Capture the cell that displays the provided text and extract its [X, Y] central coordinate. 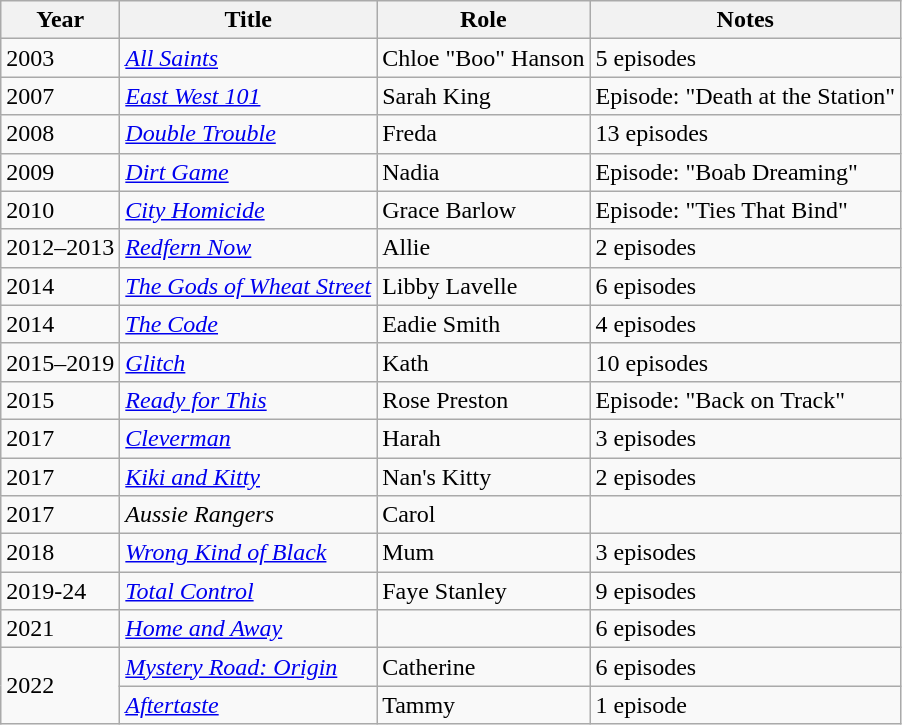
2010 [60, 210]
Role [484, 20]
Home and Away [248, 629]
Mystery Road: Origin [248, 667]
2022 [60, 686]
Episode: "Ties That Bind" [746, 210]
2018 [60, 553]
2007 [60, 96]
5 episodes [746, 58]
Grace Barlow [484, 210]
1 episode [746, 705]
Wrong Kind of Black [248, 553]
Libby Lavelle [484, 286]
2009 [60, 172]
Notes [746, 20]
Double Trouble [248, 134]
4 episodes [746, 324]
13 episodes [746, 134]
2003 [60, 58]
Title [248, 20]
Episode: "Boab Dreaming" [746, 172]
Nan's Kitty [484, 477]
Sarah King [484, 96]
Catherine [484, 667]
Aussie Rangers [248, 515]
2015 [60, 400]
Dirt Game [248, 172]
The Code [248, 324]
Chloe "Boo" Hanson [484, 58]
Faye Stanley [484, 591]
Cleverman [248, 438]
Redfern Now [248, 248]
9 episodes [746, 591]
Carol [484, 515]
Harah [484, 438]
Episode: "Death at the Station" [746, 96]
All Saints [248, 58]
Aftertaste [248, 705]
Mum [484, 553]
Allie [484, 248]
Episode: "Back on Track" [746, 400]
The Gods of Wheat Street [248, 286]
Total Control [248, 591]
Freda [484, 134]
2015–2019 [60, 362]
Kath [484, 362]
Tammy [484, 705]
Eadie Smith [484, 324]
2021 [60, 629]
Kiki and Kitty [248, 477]
East West 101 [248, 96]
10 episodes [746, 362]
Year [60, 20]
Nadia [484, 172]
Ready for This [248, 400]
2008 [60, 134]
2012–2013 [60, 248]
2019-24 [60, 591]
City Homicide [248, 210]
Glitch [248, 362]
Rose Preston [484, 400]
